Scan for the cell matching the given text and deliver its (x, y) coordinate at center. 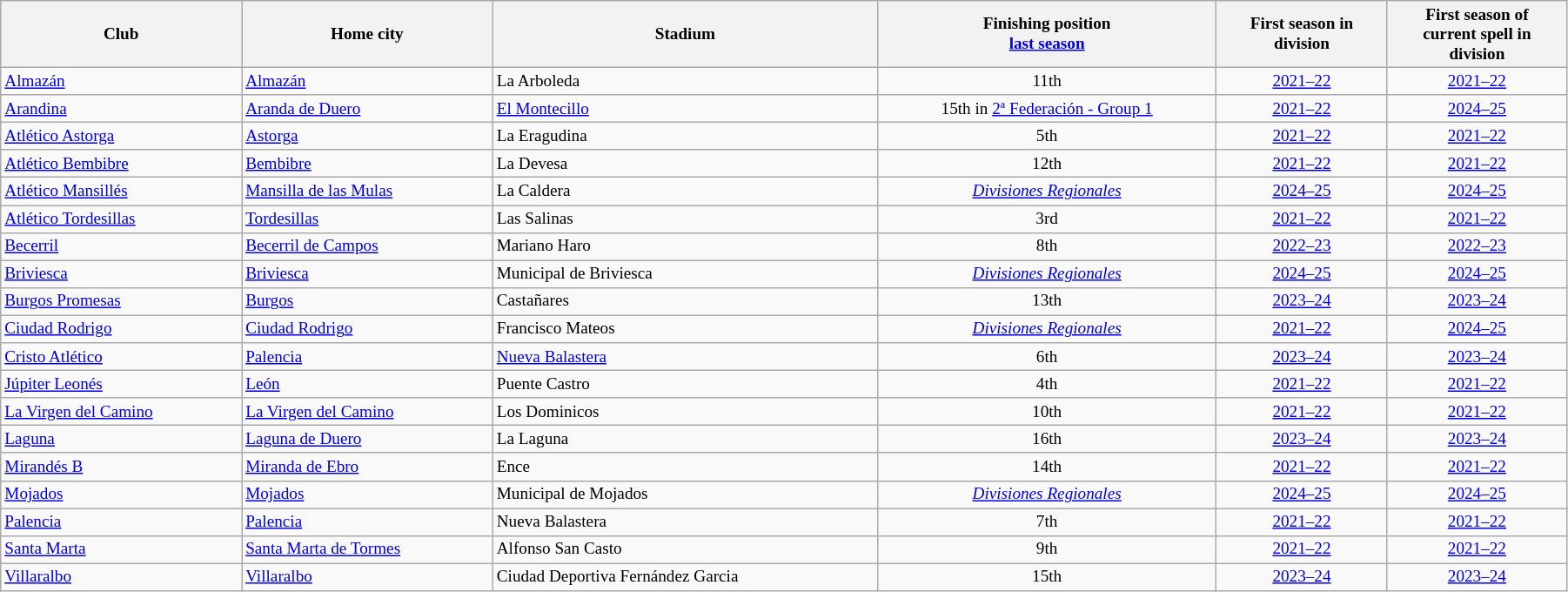
First season ofcurrent spell in division (1477, 35)
Laguna (122, 440)
Las Salinas (685, 219)
La Caldera (685, 192)
First season indivision (1302, 35)
Home city (367, 35)
Santa Marta (122, 549)
Ence (685, 467)
Atlético Tordesillas (122, 219)
5th (1048, 136)
Municipal de Briviesca (685, 274)
Alfonso San Casto (685, 549)
Ciudad Deportiva Fernández Garcia (685, 577)
Puente Castro (685, 384)
Mirandés B (122, 467)
16th (1048, 440)
Bembibre (367, 164)
3rd (1048, 219)
Burgos (367, 301)
Miranda de Ebro (367, 467)
Mansilla de las Mulas (367, 192)
La Laguna (685, 440)
14th (1048, 467)
La Devesa (685, 164)
7th (1048, 521)
Cristo Atlético (122, 357)
Los Dominicos (685, 412)
12th (1048, 164)
Club (122, 35)
Atlético Astorga (122, 136)
Arandina (122, 109)
El Montecillo (685, 109)
15th in 2ª Federación - Group 1 (1048, 109)
4th (1048, 384)
León (367, 384)
Municipal de Mojados (685, 494)
8th (1048, 246)
Castañares (685, 301)
Stadium (685, 35)
Finishing positionlast season (1048, 35)
13th (1048, 301)
Tordesillas (367, 219)
Atlético Mansillés (122, 192)
Francisco Mateos (685, 329)
La Eragudina (685, 136)
15th (1048, 577)
Aranda de Duero (367, 109)
Mariano Haro (685, 246)
Astorga (367, 136)
Laguna de Duero (367, 440)
Atlético Bembibre (122, 164)
Becerril de Campos (367, 246)
Burgos Promesas (122, 301)
9th (1048, 549)
Júpiter Leonés (122, 384)
Santa Marta de Tormes (367, 549)
10th (1048, 412)
La Arboleda (685, 81)
Becerril (122, 246)
11th (1048, 81)
6th (1048, 357)
